Return (X, Y) of the center of cell containing provided text 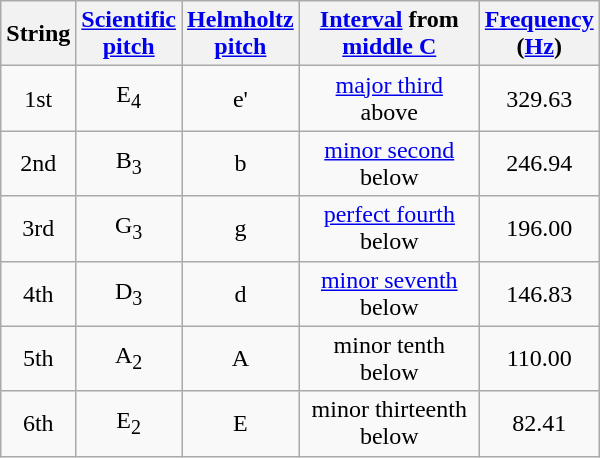
perfect fourth below (389, 228)
minor tenth below (389, 358)
82.41 (539, 424)
D3 (129, 294)
196.00 (539, 228)
5th (38, 358)
e' (241, 98)
minor seventh below (389, 294)
G3 (129, 228)
d (241, 294)
246.94 (539, 164)
major third above (389, 98)
B3 (129, 164)
E (241, 424)
minor second below (389, 164)
String (38, 34)
Helmholtz pitch (241, 34)
E4 (129, 98)
6th (38, 424)
2nd (38, 164)
Interval from middle C (389, 34)
4th (38, 294)
E2 (129, 424)
Frequency(Hz) (539, 34)
A2 (129, 358)
minor thirteenth below (389, 424)
1st (38, 98)
329.63 (539, 98)
b (241, 164)
110.00 (539, 358)
Scientific pitch (129, 34)
g (241, 228)
146.83 (539, 294)
A (241, 358)
3rd (38, 228)
